Return (X, Y) of the center of cell containing provided text 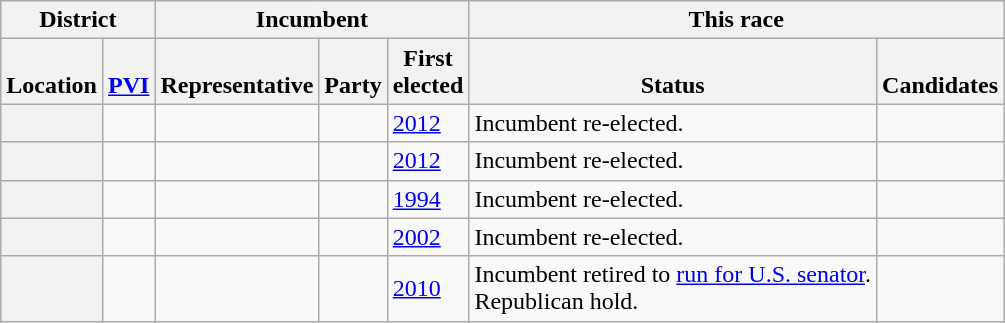
Incumbent retired to run for U.S. senator.Republican hold. (673, 288)
Incumbent (312, 20)
District (78, 20)
Firstelected (428, 72)
Representative (237, 72)
1994 (428, 199)
Status (673, 72)
2010 (428, 288)
PVI (128, 72)
Party (353, 72)
Location (52, 72)
2002 (428, 237)
This race (736, 20)
Candidates (940, 72)
